Search for the cell housing the specified text and yield its [X, Y] center coordinate. 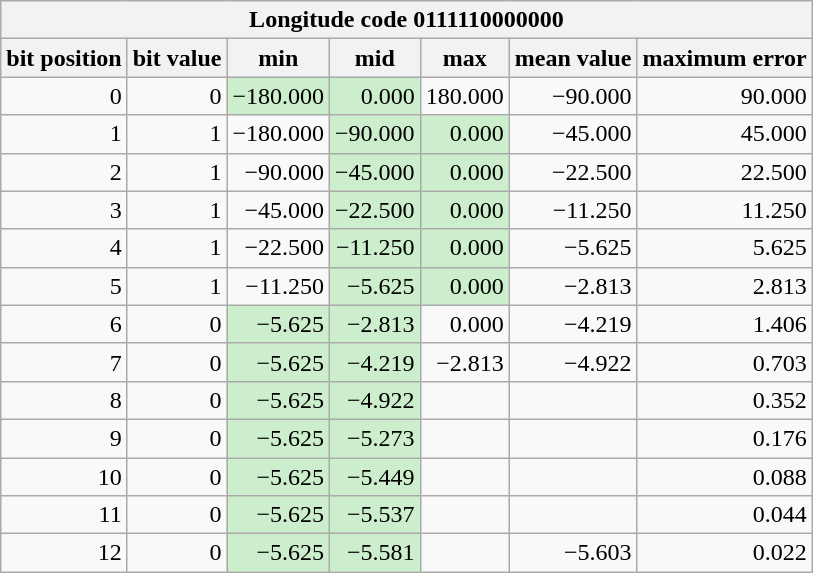
0.352 [724, 400]
mean value [573, 58]
2.813 [724, 286]
1.406 [724, 324]
−5.449 [376, 477]
12 [64, 553]
0.088 [724, 477]
5 [64, 286]
0.703 [724, 362]
22.500 [724, 172]
90.000 [724, 96]
8 [64, 400]
2 [64, 172]
min [278, 58]
−5.581 [376, 553]
45.000 [724, 134]
−5.273 [376, 438]
7 [64, 362]
180.000 [464, 96]
9 [64, 438]
5.625 [724, 248]
3 [64, 210]
bit position [64, 58]
maximum error [724, 58]
−5.603 [573, 553]
4 [64, 248]
0.176 [724, 438]
11.250 [724, 210]
6 [64, 324]
max [464, 58]
Longitude code 0111110000000 [406, 20]
10 [64, 477]
11 [64, 515]
mid [376, 58]
bit value [177, 58]
−5.537 [376, 515]
0.022 [724, 553]
0.044 [724, 515]
